Detect which cell encompasses the target text, then output its [X, Y] center coordinate. 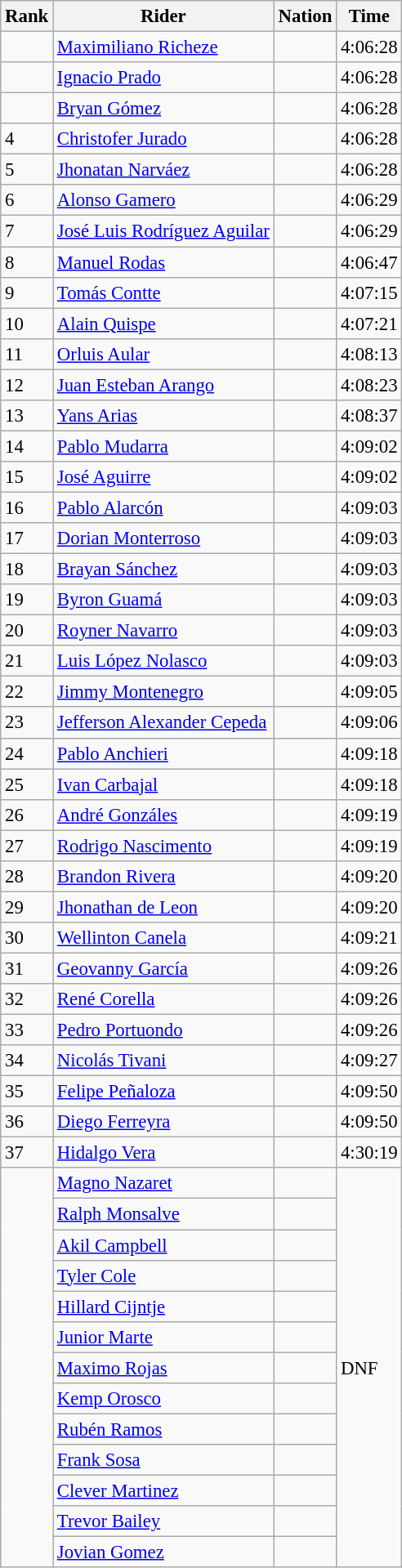
8 [27, 262]
37 [27, 1153]
4:06:47 [369, 262]
Yans Arias [163, 416]
4:07:21 [369, 324]
Jhonathan de Leon [163, 907]
4:09:05 [369, 692]
Jovian Gomez [163, 1552]
16 [27, 507]
30 [27, 938]
34 [27, 1061]
Ralph Monsalve [163, 1214]
André Gonzáles [163, 815]
Bryan Gómez [163, 109]
24 [27, 753]
Tyler Cole [163, 1275]
33 [27, 1030]
6 [27, 200]
17 [27, 538]
4:09:21 [369, 938]
Ignacio Prado [163, 78]
12 [27, 385]
Pedro Portuondo [163, 1030]
31 [27, 968]
Maximo Rojas [163, 1368]
DNF [369, 1368]
20 [27, 631]
Tomás Contte [163, 293]
René Corella [163, 999]
Rank [27, 16]
4:30:19 [369, 1153]
Rubén Ramos [163, 1429]
Nation [305, 16]
4:09:27 [369, 1061]
18 [27, 570]
Diego Ferreyra [163, 1122]
4:08:37 [369, 416]
14 [27, 446]
Geovanny García [163, 968]
Jefferson Alexander Cepeda [163, 723]
13 [27, 416]
36 [27, 1122]
Pablo Alarcón [163, 507]
23 [27, 723]
Hillard Cijntje [163, 1307]
5 [27, 170]
Magno Nazaret [163, 1184]
19 [27, 600]
Manuel Rodas [163, 262]
35 [27, 1092]
José Aguirre [163, 477]
4 [27, 139]
32 [27, 999]
9 [27, 293]
Junior Marte [163, 1337]
Wellinton Canela [163, 938]
Pablo Mudarra [163, 446]
Ivan Carbajal [163, 784]
Pablo Anchieri [163, 753]
Luis López Nolasco [163, 661]
4:08:13 [369, 354]
Rodrigo Nascimento [163, 846]
4:07:15 [369, 293]
Hidalgo Vera [163, 1153]
Frank Sosa [163, 1460]
Alain Quispe [163, 324]
21 [27, 661]
Christofer Jurado [163, 139]
26 [27, 815]
Byron Guamá [163, 600]
Rider [163, 16]
25 [27, 784]
Royner Navarro [163, 631]
Nicolás Tivani [163, 1061]
11 [27, 354]
28 [27, 877]
27 [27, 846]
15 [27, 477]
Akil Campbell [163, 1245]
29 [27, 907]
José Luis Rodríguez Aguilar [163, 231]
Juan Esteban Arango [163, 385]
Trevor Bailey [163, 1521]
7 [27, 231]
Jhonatan Narváez [163, 170]
10 [27, 324]
Time [369, 16]
4:09:06 [369, 723]
22 [27, 692]
Jimmy Montenegro [163, 692]
Alonso Gamero [163, 200]
Felipe Peñaloza [163, 1092]
Kemp Orosco [163, 1399]
Maximiliano Richeze [163, 47]
Dorian Monterroso [163, 538]
Orluis Aular [163, 354]
Clever Martinez [163, 1490]
4:08:23 [369, 385]
Brayan Sánchez [163, 570]
Brandon Rivera [163, 877]
